Provide the [X, Y] coordinate of the cell's center where the given text is located.  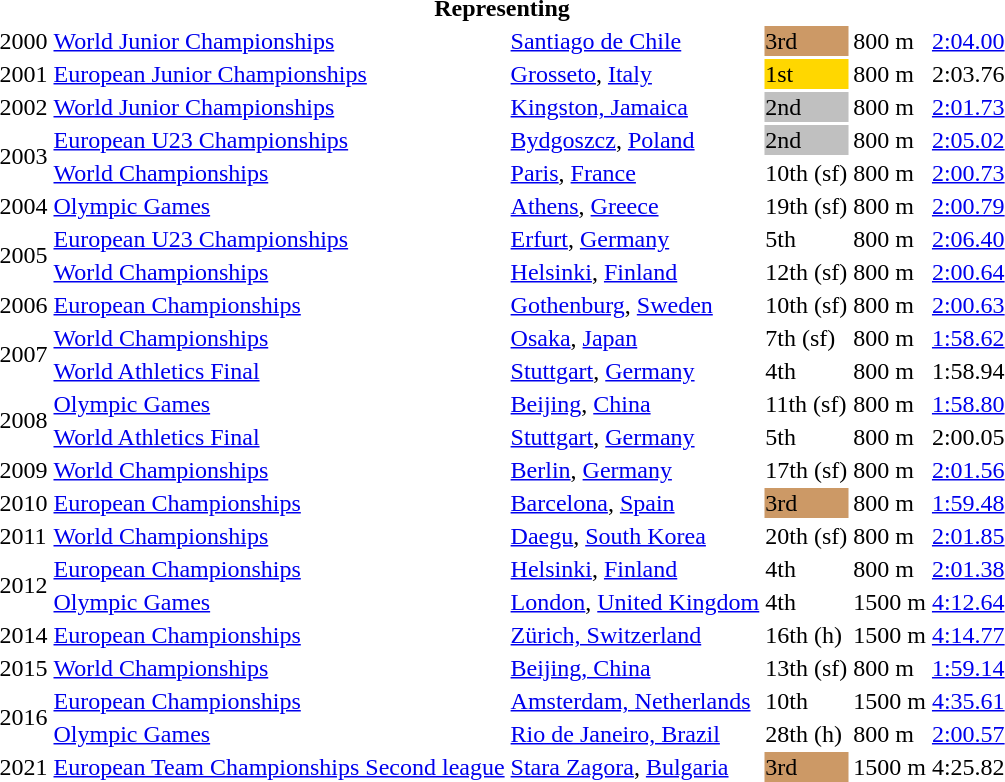
Grosseto, Italy [635, 74]
Bydgoszcz, Poland [635, 140]
Kingston, Jamaica [635, 107]
Athens, Greece [635, 206]
Amsterdam, Netherlands [635, 701]
13th (sf) [806, 668]
19th (sf) [806, 206]
1st [806, 74]
20th (sf) [806, 536]
Daegu, South Korea [635, 536]
Stara Zagora, Bulgaria [635, 767]
Zürich, Switzerland [635, 635]
17th (sf) [806, 470]
Rio de Janeiro, Brazil [635, 734]
28th (h) [806, 734]
Osaka, Japan [635, 338]
Gothenburg, Sweden [635, 305]
European Team Championships Second league [279, 767]
7th (sf) [806, 338]
Berlin, Germany [635, 470]
Paris, France [635, 173]
11th (sf) [806, 404]
16th (h) [806, 635]
Santiago de Chile [635, 41]
Barcelona, Spain [635, 503]
Erfurt, Germany [635, 239]
12th (sf) [806, 272]
European Junior Championships [279, 74]
London, United Kingdom [635, 602]
10th [806, 701]
